Locate the cell with the specified text and output its [x, y] center coordinate. 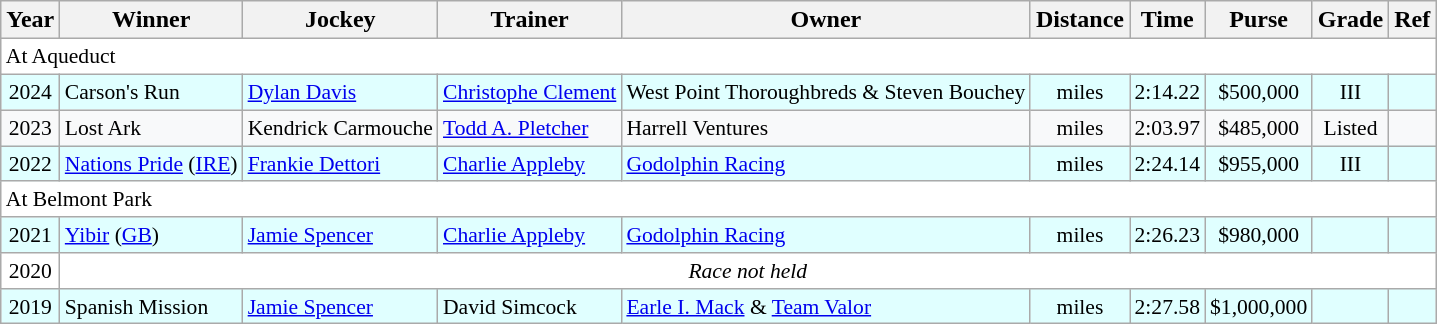
$1,000,000 [1258, 306]
Nations Pride (IRE) [152, 164]
2021 [30, 235]
2020 [30, 271]
$500,000 [1258, 92]
2024 [30, 92]
$955,000 [1258, 164]
Todd A. Pletcher [530, 128]
David Simcock [530, 306]
Year [30, 20]
Owner [826, 20]
Kendrick Carmouche [340, 128]
2:26.23 [1168, 235]
Ref [1412, 20]
Winner [152, 20]
2:24.14 [1168, 164]
Trainer [530, 20]
Listed [1350, 128]
Christophe Clement [530, 92]
West Point Thoroughbreds & Steven Bouchey [826, 92]
2:03.97 [1168, 128]
Spanish Mission [152, 306]
Grade [1350, 20]
Purse [1258, 20]
2023 [30, 128]
Carson's Run [152, 92]
2022 [30, 164]
Yibir (GB) [152, 235]
2019 [30, 306]
Jockey [340, 20]
$980,000 [1258, 235]
Time [1168, 20]
At Belmont Park [718, 199]
2:14.22 [1168, 92]
Earle I. Mack & Team Valor [826, 306]
At Aqueduct [718, 57]
Frankie Dettori [340, 164]
Lost Ark [152, 128]
2:27.58 [1168, 306]
Distance [1080, 20]
Dylan Davis [340, 92]
$485,000 [1258, 128]
Race not held [748, 271]
Harrell Ventures [826, 128]
